Search for the cell housing the specified text and yield its [x, y] center coordinate. 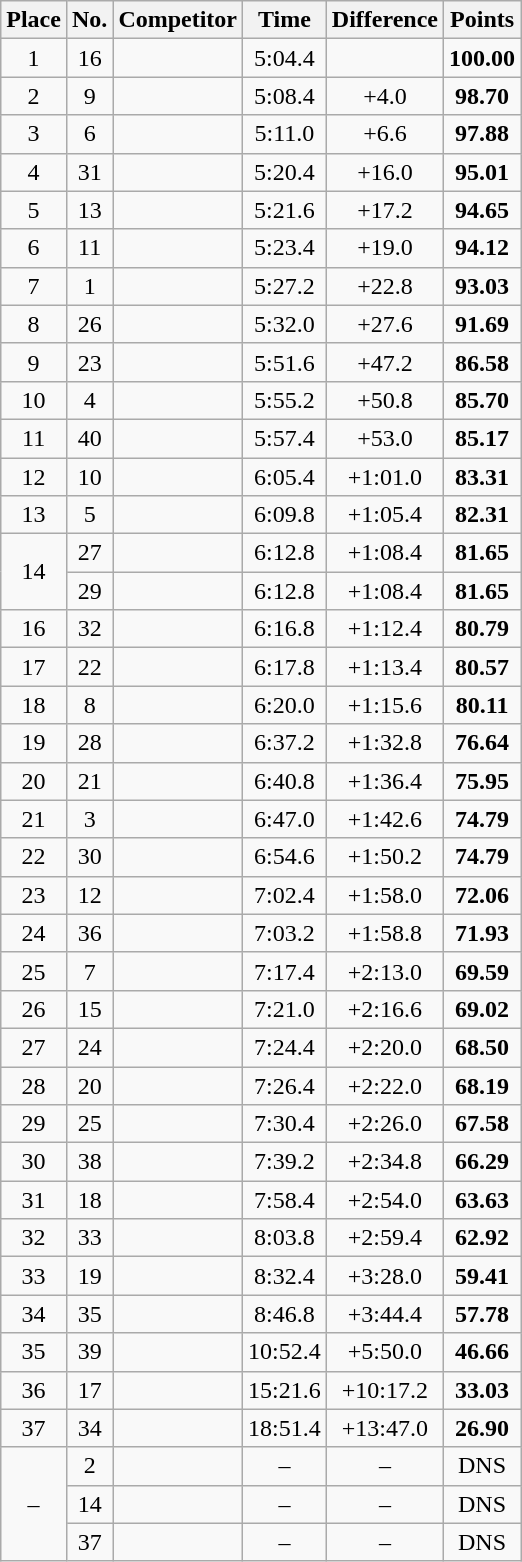
+2:26.0 [384, 1124]
7:17.4 [285, 971]
7:30.4 [285, 1124]
+1:01.0 [384, 477]
+1:12.4 [384, 629]
59.41 [482, 1276]
+1:42.6 [384, 819]
85.70 [482, 400]
+1:58.0 [384, 895]
6:16.8 [285, 629]
93.03 [482, 286]
6:37.2 [285, 743]
40 [89, 438]
5:04.4 [285, 58]
+22.8 [384, 286]
8:46.8 [285, 1314]
Time [285, 20]
+2:22.0 [384, 1085]
7:02.4 [285, 895]
8:32.4 [285, 1276]
+1:13.4 [384, 667]
68.50 [482, 1047]
7:39.2 [285, 1162]
63.63 [482, 1200]
Place [34, 20]
5:55.2 [285, 400]
+1:15.6 [384, 705]
97.88 [482, 134]
46.66 [482, 1352]
69.59 [482, 971]
+3:28.0 [384, 1276]
94.12 [482, 248]
10:52.4 [285, 1352]
Difference [384, 20]
+2:20.0 [384, 1047]
33.03 [482, 1390]
7:24.4 [285, 1047]
72.06 [482, 895]
75.95 [482, 781]
62.92 [482, 1238]
+2:34.8 [384, 1162]
100.00 [482, 58]
91.69 [482, 324]
+27.6 [384, 324]
69.02 [482, 1009]
80.79 [482, 629]
6:09.8 [285, 515]
5:51.6 [285, 362]
18:51.4 [285, 1428]
+17.2 [384, 210]
5:32.0 [285, 324]
5:57.4 [285, 438]
82.31 [482, 515]
+53.0 [384, 438]
+2:59.4 [384, 1238]
+2:16.6 [384, 1009]
26.90 [482, 1428]
8:03.8 [285, 1238]
+16.0 [384, 172]
+47.2 [384, 362]
+6.6 [384, 134]
85.17 [482, 438]
+3:44.4 [384, 1314]
+19.0 [384, 248]
+1:36.4 [384, 781]
+5:50.0 [384, 1352]
7:26.4 [285, 1085]
6:20.0 [285, 705]
76.64 [482, 743]
5:23.4 [285, 248]
57.78 [482, 1314]
95.01 [482, 172]
+1:50.2 [384, 857]
+10:17.2 [384, 1390]
No. [89, 20]
+1:05.4 [384, 515]
6:47.0 [285, 819]
67.58 [482, 1124]
94.65 [482, 210]
68.19 [482, 1085]
+1:58.8 [384, 933]
7:21.0 [285, 1009]
5:20.4 [285, 172]
+2:54.0 [384, 1200]
5:21.6 [285, 210]
83.31 [482, 477]
80.11 [482, 705]
+50.8 [384, 400]
+1:32.8 [384, 743]
+4.0 [384, 96]
7:03.2 [285, 933]
5:11.0 [285, 134]
5:08.4 [285, 96]
5:27.2 [285, 286]
15 [89, 1009]
Competitor [178, 20]
15:21.6 [285, 1390]
7:58.4 [285, 1200]
98.70 [482, 96]
71.93 [482, 933]
38 [89, 1162]
6:17.8 [285, 667]
66.29 [482, 1162]
86.58 [482, 362]
Points [482, 20]
6:54.6 [285, 857]
+2:13.0 [384, 971]
+13:47.0 [384, 1428]
6:05.4 [285, 477]
6:40.8 [285, 781]
39 [89, 1352]
80.57 [482, 667]
